Find where the given text appears and provide that cell's center as (x, y) coordinate. 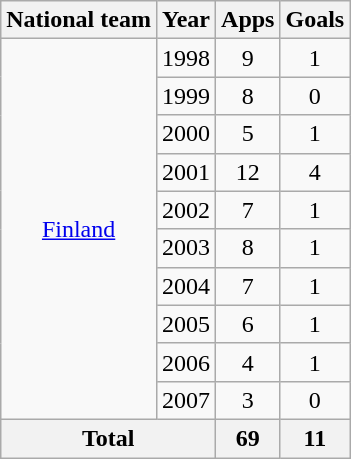
2007 (186, 400)
Year (186, 20)
2003 (186, 248)
1998 (186, 58)
Apps (248, 20)
3 (248, 400)
2005 (186, 324)
69 (248, 438)
Total (108, 438)
9 (248, 58)
2006 (186, 362)
1999 (186, 96)
5 (248, 134)
12 (248, 172)
2001 (186, 172)
11 (315, 438)
Goals (315, 20)
National team (79, 20)
6 (248, 324)
Finland (79, 230)
2004 (186, 286)
2002 (186, 210)
2000 (186, 134)
